From the cell containing the given text, extract its center point as [x, y] coordinate. 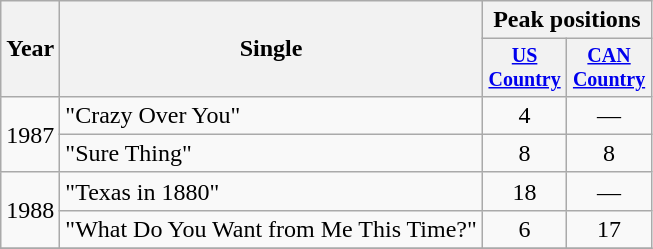
"Crazy Over You" [272, 115]
US Country [524, 68]
1988 [30, 210]
6 [524, 229]
1987 [30, 134]
"Texas in 1880" [272, 191]
18 [524, 191]
Year [30, 49]
4 [524, 115]
Single [272, 49]
17 [609, 229]
"What Do You Want from Me This Time?" [272, 229]
Peak positions [566, 20]
CAN Country [609, 68]
"Sure Thing" [272, 153]
